Identify which cell holds the provided text, then report its [X, Y] central coordinate. 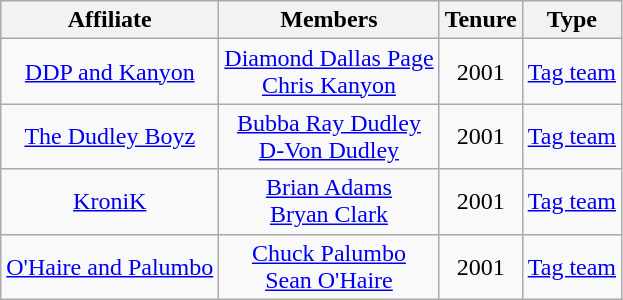
Affiliate [110, 20]
Diamond Dallas PageChris Kanyon [329, 72]
KroniK [110, 202]
Chuck PalumboSean O'Haire [329, 266]
Tenure [480, 20]
DDP and Kanyon [110, 72]
Brian AdamsBryan Clark [329, 202]
O'Haire and Palumbo [110, 266]
Bubba Ray DudleyD-Von Dudley [329, 136]
Type [572, 20]
Members [329, 20]
The Dudley Boyz [110, 136]
